Provide the [X, Y] coordinate of the cell's center where the given text is located.  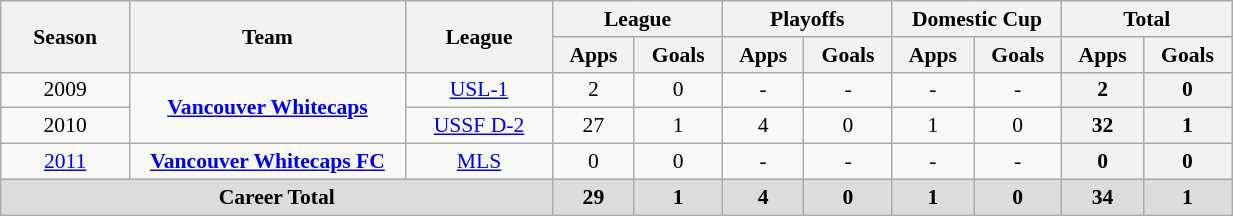
27 [594, 126]
Vancouver Whitecaps FC [268, 162]
Team [268, 36]
2011 [66, 162]
Total [1147, 19]
2009 [66, 90]
Domestic Cup [977, 19]
Vancouver Whitecaps [268, 108]
USSF D-2 [478, 126]
2010 [66, 126]
USL-1 [478, 90]
Playoffs [807, 19]
32 [1103, 126]
29 [594, 197]
MLS [478, 162]
Season [66, 36]
34 [1103, 197]
Career Total [277, 197]
